Pinpoint the cell where the given text exists, returning its (X, Y) midpoint coordinate. 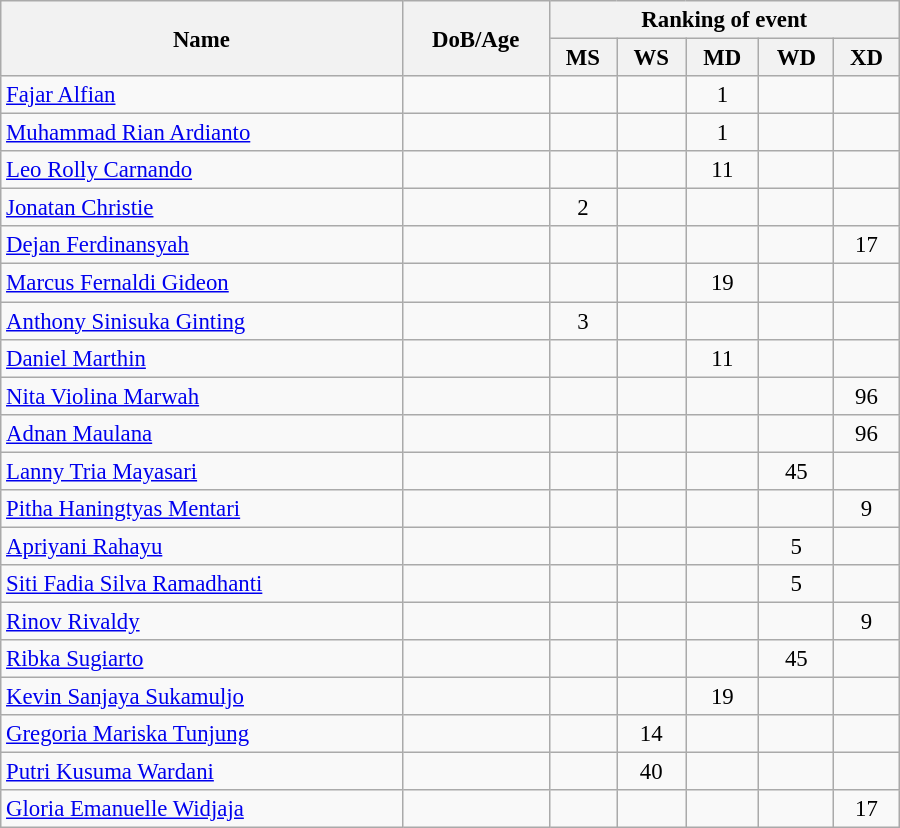
Anthony Sinisuka Ginting (202, 321)
DoB/Age (476, 38)
Leo Rolly Carnando (202, 170)
Daniel Marthin (202, 358)
Pitha Haningtyas Mentari (202, 509)
WD (796, 58)
Jonatan Christie (202, 208)
Nita Violina Marwah (202, 396)
2 (582, 208)
Gregoria Mariska Tunjung (202, 734)
14 (652, 734)
40 (652, 772)
Rinov Rivaldy (202, 621)
Apriyani Rahayu (202, 546)
Kevin Sanjaya Sukamuljo (202, 697)
Lanny Tria Mayasari (202, 471)
XD (867, 58)
MS (582, 58)
MD (722, 58)
Ranking of event (724, 20)
Putri Kusuma Wardani (202, 772)
Ribka Sugiarto (202, 659)
3 (582, 321)
Muhammad Rian Ardianto (202, 133)
WS (652, 58)
Siti Fadia Silva Ramadhanti (202, 584)
Dejan Ferdinansyah (202, 245)
Gloria Emanuelle Widjaja (202, 809)
Fajar Alfian (202, 95)
Adnan Maulana (202, 433)
Name (202, 38)
Marcus Fernaldi Gideon (202, 283)
